Find where the given text appears and provide that cell's center as [x, y] coordinate. 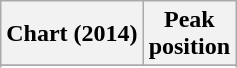
Chart (2014) [72, 34]
Peakposition [189, 34]
